Search for the cell housing the specified text and yield its (x, y) center coordinate. 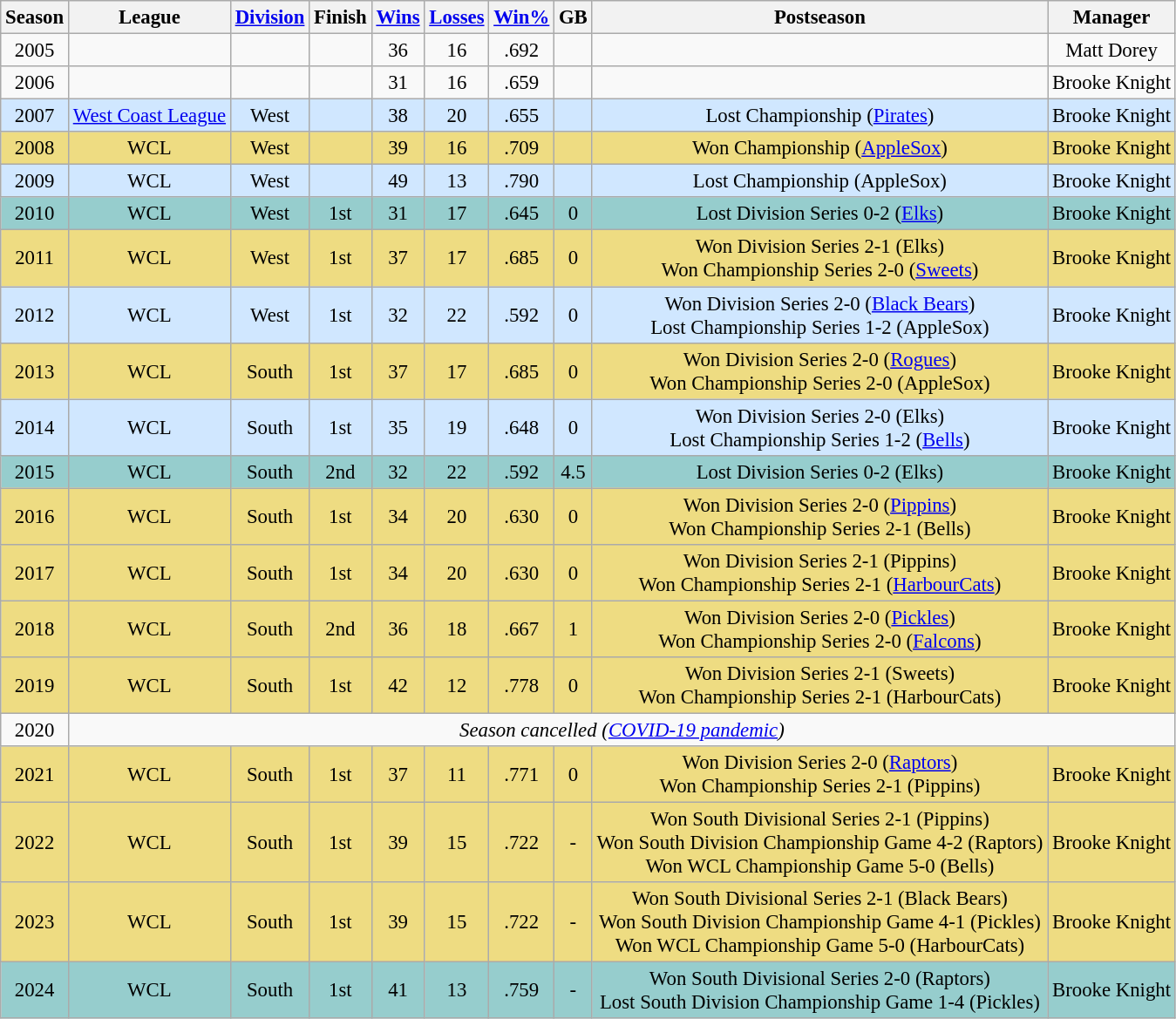
2013 (35, 371)
2006 (35, 83)
2021 (35, 774)
Won Division Series 2-1 (Pippins) Won Championship Series 2-1 (HarbourCats) (819, 574)
.778 (521, 685)
2005 (35, 51)
.667 (521, 629)
11 (457, 774)
Lost Championship (AppleSox) (819, 181)
2014 (35, 427)
2023 (35, 922)
Wins (398, 17)
2010 (35, 214)
Won Championship (AppleSox) (819, 148)
Division (269, 17)
41 (398, 990)
Won South Divisional Series 2-1 (Black Bears) Won South Division Championship Game 4-1 (Pickles) Won WCL Championship Game 5-0 (HarbourCats) (819, 922)
League (149, 17)
19 (457, 427)
.692 (521, 51)
.759 (521, 990)
.790 (521, 181)
4.5 (574, 472)
Losses (457, 17)
Season (35, 17)
Matt Dorey (1112, 51)
GB (574, 17)
35 (398, 427)
2008 (35, 148)
49 (398, 181)
Won Division Series 2-1 (Elks) Won Championship Series 2-0 (Sweets) (819, 258)
2024 (35, 990)
.709 (521, 148)
Won South Divisional Series 2-1 (Pippins) Won South Division Championship Game 4-2 (Raptors) Won WCL Championship Game 5-0 (Bells) (819, 843)
Won Division Series 2-0 (Pickles) Won Championship Series 2-0 (Falcons) (819, 629)
42 (398, 685)
2017 (35, 574)
Win% (521, 17)
Won Division Series 2-0 (Pippins) Won Championship Series 2-1 (Bells) (819, 516)
Won Division Series 2-0 (Black Bears) Lost Championship Series 1-2 (AppleSox) (819, 316)
2007 (35, 116)
.655 (521, 116)
18 (457, 629)
Postseason (819, 17)
.771 (521, 774)
Lost Championship (Pirates) (819, 116)
Season cancelled (COVID-19 pandemic) (622, 730)
2012 (35, 316)
Won Division Series 2-0 (Elks) Lost Championship Series 1-2 (Bells) (819, 427)
2011 (35, 258)
Won Division Series 2-0 (Rogues) Won Championship Series 2-0 (AppleSox) (819, 371)
Finish (340, 17)
2020 (35, 730)
.645 (521, 214)
2018 (35, 629)
Won South Divisional Series 2-0 (Raptors) Lost South Division Championship Game 1-4 (Pickles) (819, 990)
2015 (35, 472)
2022 (35, 843)
2016 (35, 516)
West Coast League (149, 116)
2019 (35, 685)
2009 (35, 181)
38 (398, 116)
.648 (521, 427)
Won Division Series 2-0 (Raptors) Won Championship Series 2-1 (Pippins) (819, 774)
.659 (521, 83)
1 (574, 629)
12 (457, 685)
Manager (1112, 17)
Won Division Series 2-1 (Sweets) Won Championship Series 2-1 (HarbourCats) (819, 685)
